Output the (x, y) coordinate of the center of the cell containing the given text.  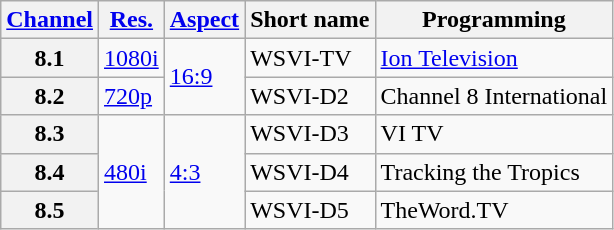
8.1 (50, 58)
TheWord.TV (494, 210)
WSVI-D4 (310, 172)
8.4 (50, 172)
8.3 (50, 134)
4:3 (204, 172)
Short name (310, 20)
WSVI-D5 (310, 210)
8.2 (50, 96)
Channel 8 International (494, 96)
16:9 (204, 77)
WSVI-D3 (310, 134)
720p (132, 96)
Programming (494, 20)
Aspect (204, 20)
VI TV (494, 134)
WSVI-D2 (310, 96)
Tracking the Tropics (494, 172)
Res. (132, 20)
480i (132, 172)
8.5 (50, 210)
Channel (50, 20)
WSVI-TV (310, 58)
Ion Television (494, 58)
1080i (132, 58)
